Detect which cell encompasses the target text, then output its [X, Y] center coordinate. 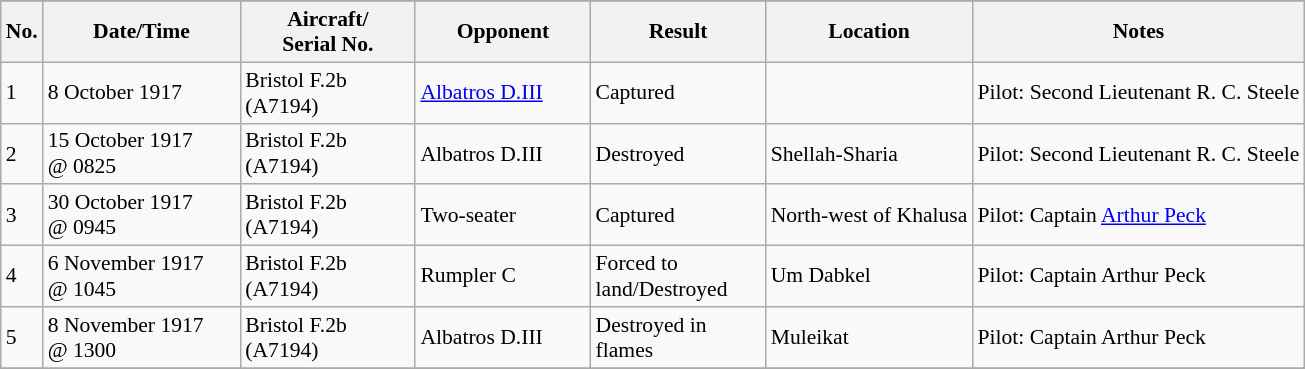
Um Dabkel [870, 276]
8 October 1917 [142, 92]
Shellah-Sharia [870, 154]
North-west of Khalusa [870, 216]
Aircraft/Serial No. [328, 32]
Forced to land/Destroyed [678, 276]
Two-seater [502, 216]
Muleikat [870, 338]
2 [22, 154]
8 November 1917@ 1300 [142, 338]
15 October 1917@ 0825 [142, 154]
Destroyed [678, 154]
6 November 1917@ 1045 [142, 276]
Date/Time [142, 32]
Rumpler C [502, 276]
Location [870, 32]
4 [22, 276]
Result [678, 32]
30 October 1917@ 0945 [142, 216]
Destroyed in flames [678, 338]
No. [22, 32]
Opponent [502, 32]
1 [22, 92]
3 [22, 216]
Notes [1138, 32]
5 [22, 338]
